From the cell containing the given text, extract its center point as (x, y) coordinate. 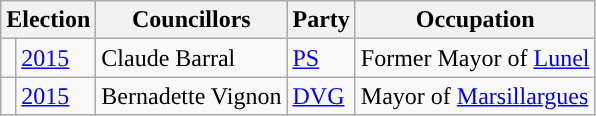
Bernadette Vignon (192, 96)
Councillors (192, 20)
Mayor of Marsillargues (475, 96)
Party (321, 20)
DVG (321, 96)
Claude Barral (192, 58)
Former Mayor of Lunel (475, 58)
Occupation (475, 20)
PS (321, 58)
Election (48, 20)
